Scan for the cell matching the given text and deliver its (X, Y) coordinate at center. 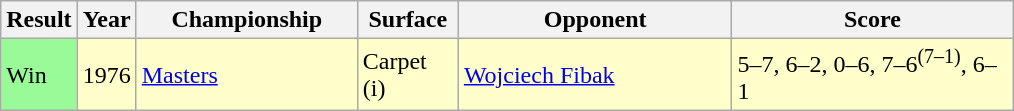
Result (39, 20)
Year (106, 20)
Wojciech Fibak (595, 75)
Championship (246, 20)
Carpet (i) (408, 75)
Masters (246, 75)
1976 (106, 75)
Score (872, 20)
Win (39, 75)
Opponent (595, 20)
Surface (408, 20)
5–7, 6–2, 0–6, 7–6(7–1), 6–1 (872, 75)
